Search for the cell housing the specified text and yield its [X, Y] center coordinate. 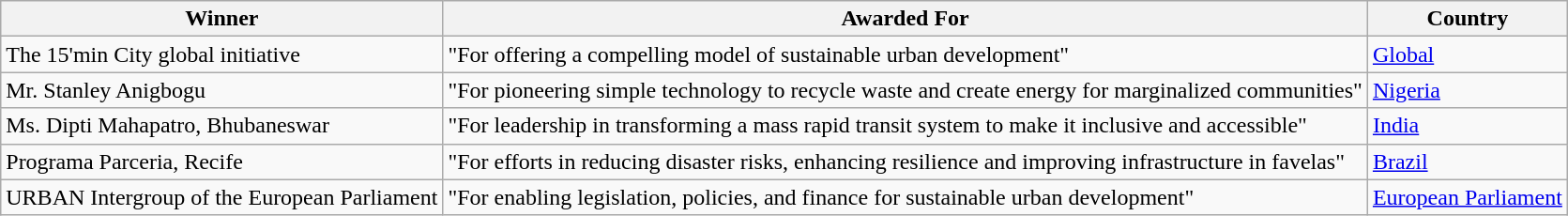
Programa Parceria, Recife [221, 162]
URBAN Intergroup of the European Parliament [221, 197]
India [1468, 126]
Nigeria [1468, 90]
"For leadership in transforming a mass rapid transit system to make it inclusive and accessible" [905, 126]
Winner [221, 19]
"For offering a compelling model of sustainable urban development" [905, 54]
Country [1468, 19]
Brazil [1468, 162]
The 15'min City global initiative [221, 54]
Global [1468, 54]
Ms. Dipti Mahapatro, Bhubaneswar [221, 126]
"For efforts in reducing disaster risks, enhancing resilience and improving infrastructure in favelas" [905, 162]
Mr. Stanley Anigbogu [221, 90]
"For enabling legislation, policies, and finance for sustainable urban development" [905, 197]
"For pioneering simple technology to recycle waste and create energy for marginalized communities" [905, 90]
Awarded For [905, 19]
European Parliament [1468, 197]
